Output the [X, Y] coordinate of the center of the cell containing the given text.  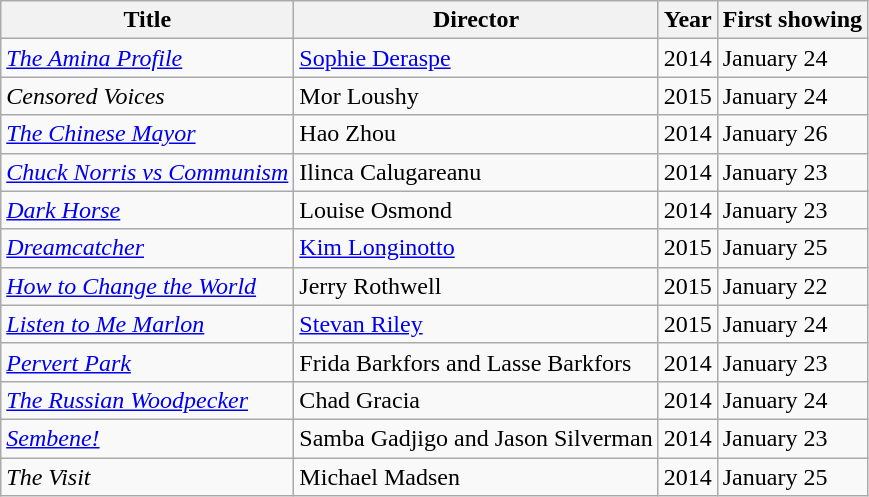
Frida Barkfors and Lasse Barkfors [476, 362]
Listen to Me Marlon [148, 324]
How to Change the World [148, 286]
Censored Voices [148, 96]
Director [476, 20]
Ilinca Calugareanu [476, 172]
Kim Longinotto [476, 248]
The Amina Profile [148, 58]
Title [148, 20]
Chad Gracia [476, 400]
Jerry Rothwell [476, 286]
January 22 [792, 286]
Sembene! [148, 438]
Samba Gadjigo and Jason Silverman [476, 438]
The Russian Woodpecker [148, 400]
Louise Osmond [476, 210]
Year [688, 20]
January 26 [792, 134]
Dreamcatcher [148, 248]
Hao Zhou [476, 134]
Pervert Park [148, 362]
First showing [792, 20]
Stevan Riley [476, 324]
Sophie Deraspe [476, 58]
Dark Horse [148, 210]
The Chinese Mayor [148, 134]
Chuck Norris vs Communism [148, 172]
Mor Loushy [476, 96]
The Visit [148, 477]
Michael Madsen [476, 477]
